Extract the [X, Y] coordinate from the center of the cell holding the provided text.  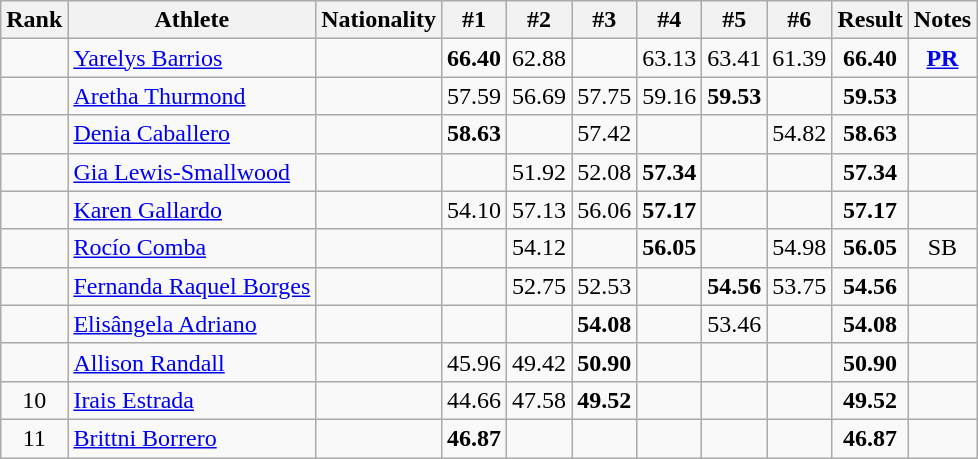
59.16 [670, 96]
Brittni Borrero [192, 438]
47.58 [540, 400]
Karen Gallardo [192, 210]
Denia Caballero [192, 134]
54.98 [800, 248]
Fernanda Raquel Borges [192, 286]
54.10 [474, 210]
44.66 [474, 400]
11 [34, 438]
Notes [942, 20]
Allison Randall [192, 362]
Gia Lewis-Smallwood [192, 172]
53.75 [800, 286]
62.88 [540, 58]
Aretha Thurmond [192, 96]
10 [34, 400]
61.39 [800, 58]
49.42 [540, 362]
45.96 [474, 362]
#2 [540, 20]
Athlete [192, 20]
Rank [34, 20]
#3 [604, 20]
52.75 [540, 286]
Elisângela Adriano [192, 324]
63.13 [670, 58]
52.08 [604, 172]
52.53 [604, 286]
54.12 [540, 248]
#1 [474, 20]
Result [870, 20]
53.46 [734, 324]
57.59 [474, 96]
#6 [800, 20]
63.41 [734, 58]
57.13 [540, 210]
57.75 [604, 96]
#4 [670, 20]
Nationality [379, 20]
56.69 [540, 96]
51.92 [540, 172]
Rocío Comba [192, 248]
56.06 [604, 210]
Yarelys Barrios [192, 58]
Irais Estrada [192, 400]
#5 [734, 20]
PR [942, 58]
54.82 [800, 134]
57.42 [604, 134]
SB [942, 248]
